Return (x, y) of the center of cell containing provided text 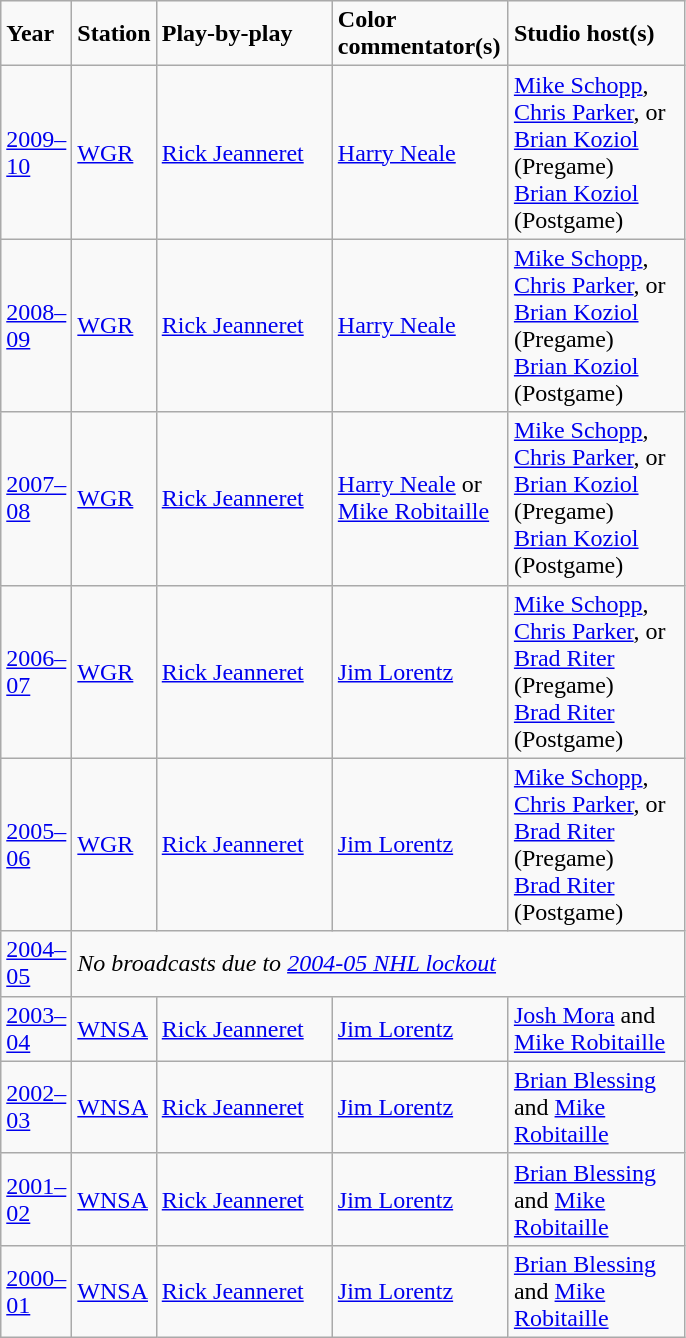
Harry Neale or Mike Robitaille (420, 498)
No broadcasts due to 2004-05 NHL lockout (378, 964)
Josh Mora and Mike Robitaille (596, 1028)
2003–04 (36, 1028)
2005–06 (36, 844)
2006–07 (36, 672)
Station (114, 34)
Play-by-play (244, 34)
Color commentator(s) (420, 34)
2007–08 (36, 498)
Year (36, 34)
2000–01 (36, 1291)
2001–02 (36, 1199)
Studio host(s) (596, 34)
2004–05 (36, 964)
2009–10 (36, 152)
2008–09 (36, 326)
2002–03 (36, 1107)
